Pinpoint the cell where the given text exists, returning its [X, Y] midpoint coordinate. 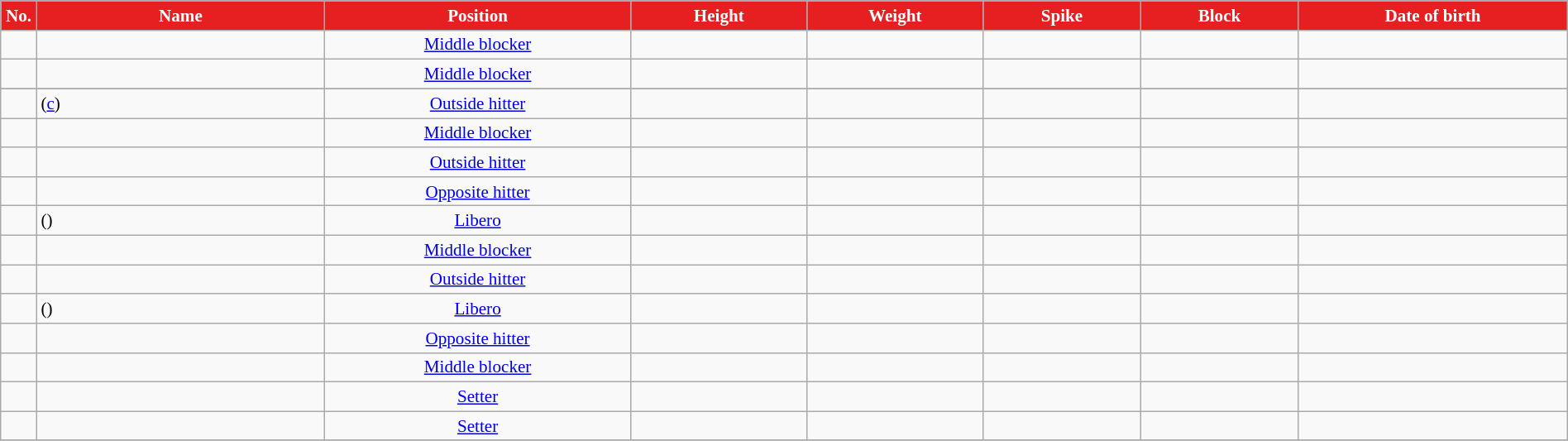
(c) [180, 103]
Position [477, 15]
Date of birth [1433, 15]
No. [19, 15]
Height [719, 15]
Weight [895, 15]
Block [1219, 15]
Name [180, 15]
Spike [1062, 15]
